Extract the [x, y] coordinate from the center of the cell holding the provided text.  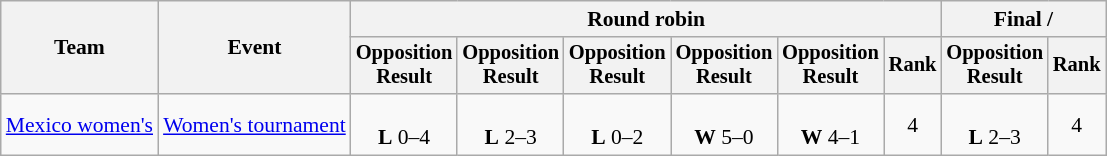
L 0–2 [618, 124]
W 5–0 [724, 124]
Round robin [646, 19]
Final / [1023, 19]
Team [80, 48]
Event [254, 48]
Women's tournament [254, 124]
Mexico women's [80, 124]
L 0–4 [404, 124]
W 4–1 [830, 124]
